Determine the [x, y] coordinate at the center of the cell enclosing the given text.  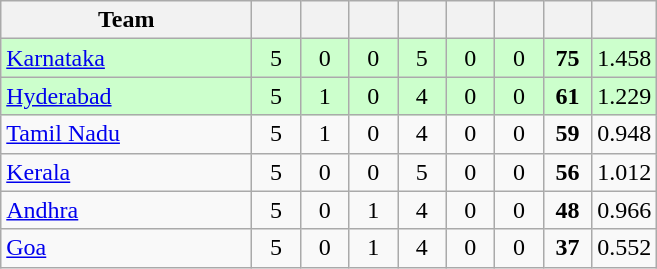
1.458 [624, 58]
0.948 [624, 134]
Andhra [126, 210]
Hyderabad [126, 96]
Kerala [126, 172]
75 [568, 58]
1.229 [624, 96]
56 [568, 172]
Goa [126, 248]
0.552 [624, 248]
1.012 [624, 172]
48 [568, 210]
37 [568, 248]
Team [126, 20]
Tamil Nadu [126, 134]
59 [568, 134]
61 [568, 96]
0.966 [624, 210]
Karnataka [126, 58]
